Scan for the cell matching the given text and deliver its [x, y] coordinate at center. 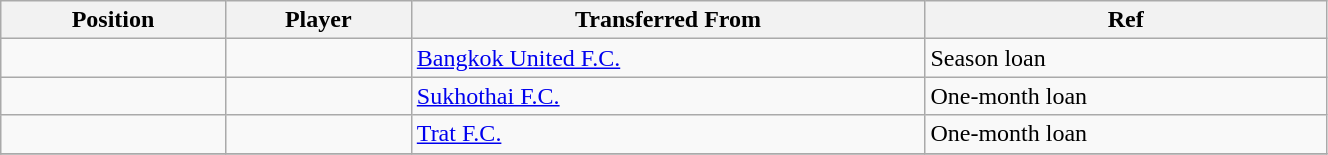
Bangkok United F.C. [668, 58]
Position [113, 20]
Season loan [1126, 58]
Player [318, 20]
Trat F.C. [668, 134]
Sukhothai F.C. [668, 96]
Ref [1126, 20]
Transferred From [668, 20]
